Scan for the cell matching the given text and deliver its (x, y) coordinate at center. 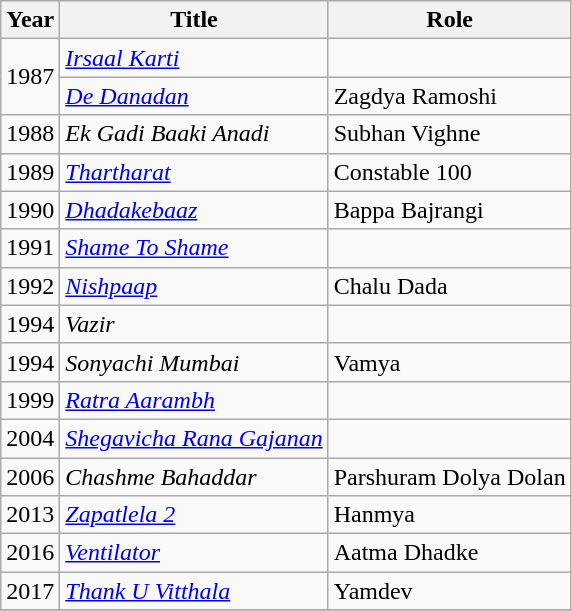
1992 (30, 286)
1989 (30, 172)
Role (450, 20)
2004 (30, 438)
Nishpaap (194, 286)
Constable 100 (450, 172)
Chashme Bahaddar (194, 477)
Vamya (450, 362)
Parshuram Dolya Dolan (450, 477)
Title (194, 20)
2017 (30, 591)
Ek Gadi Baaki Anadi (194, 134)
1990 (30, 210)
Aatma Dhadke (450, 553)
De Danadan (194, 96)
2006 (30, 477)
Ratra Aarambh (194, 400)
Year (30, 20)
1991 (30, 248)
Zagdya Ramoshi (450, 96)
Yamdev (450, 591)
Zapatlela 2 (194, 515)
Dhadakebaaz (194, 210)
1987 (30, 77)
Irsaal Karti (194, 58)
Hanmya (450, 515)
1999 (30, 400)
Ventilator (194, 553)
Bappa Bajrangi (450, 210)
Chalu Dada (450, 286)
Sonyachi Mumbai (194, 362)
Thartharat (194, 172)
1988 (30, 134)
2013 (30, 515)
Vazir (194, 324)
Shame To Shame (194, 248)
Thank U Vitthala (194, 591)
Shegavicha Rana Gajanan (194, 438)
Subhan Vighne (450, 134)
2016 (30, 553)
